For the text-containing cell, return its midpoint in (X, Y) coordinate format. 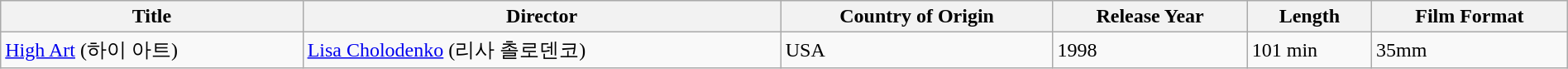
35mm (1469, 50)
1998 (1150, 50)
Country of Origin (916, 17)
Length (1309, 17)
High Art (하이 아트) (152, 50)
Title (152, 17)
Director (542, 17)
Film Format (1469, 17)
Lisa Cholodenko (리사 촐로덴코) (542, 50)
Release Year (1150, 17)
101 min (1309, 50)
USA (916, 50)
